Find where the given text appears and provide that cell's center as (X, Y) coordinate. 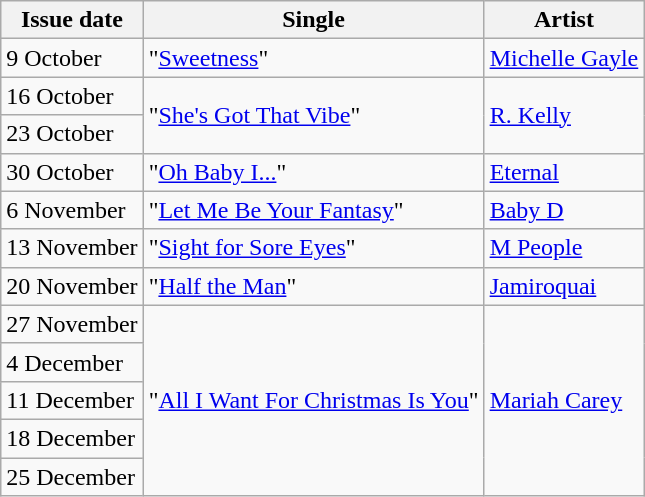
9 October (72, 58)
"Sweetness" (314, 58)
27 November (72, 324)
16 October (72, 96)
"Sight for Sore Eyes" (314, 248)
Issue date (72, 20)
6 November (72, 210)
11 December (72, 400)
20 November (72, 286)
25 December (72, 477)
M People (564, 248)
Jamiroquai (564, 286)
Baby D (564, 210)
4 December (72, 362)
23 October (72, 134)
Artist (564, 20)
"Oh Baby I..." (314, 172)
"Half the Man" (314, 286)
"All I Want For Christmas Is You" (314, 400)
18 December (72, 438)
13 November (72, 248)
R. Kelly (564, 115)
"She's Got That Vibe" (314, 115)
Mariah Carey (564, 400)
Michelle Gayle (564, 58)
Eternal (564, 172)
30 October (72, 172)
"Let Me Be Your Fantasy" (314, 210)
Single (314, 20)
